Extract the (x, y) coordinate from the center of the cell holding the provided text.  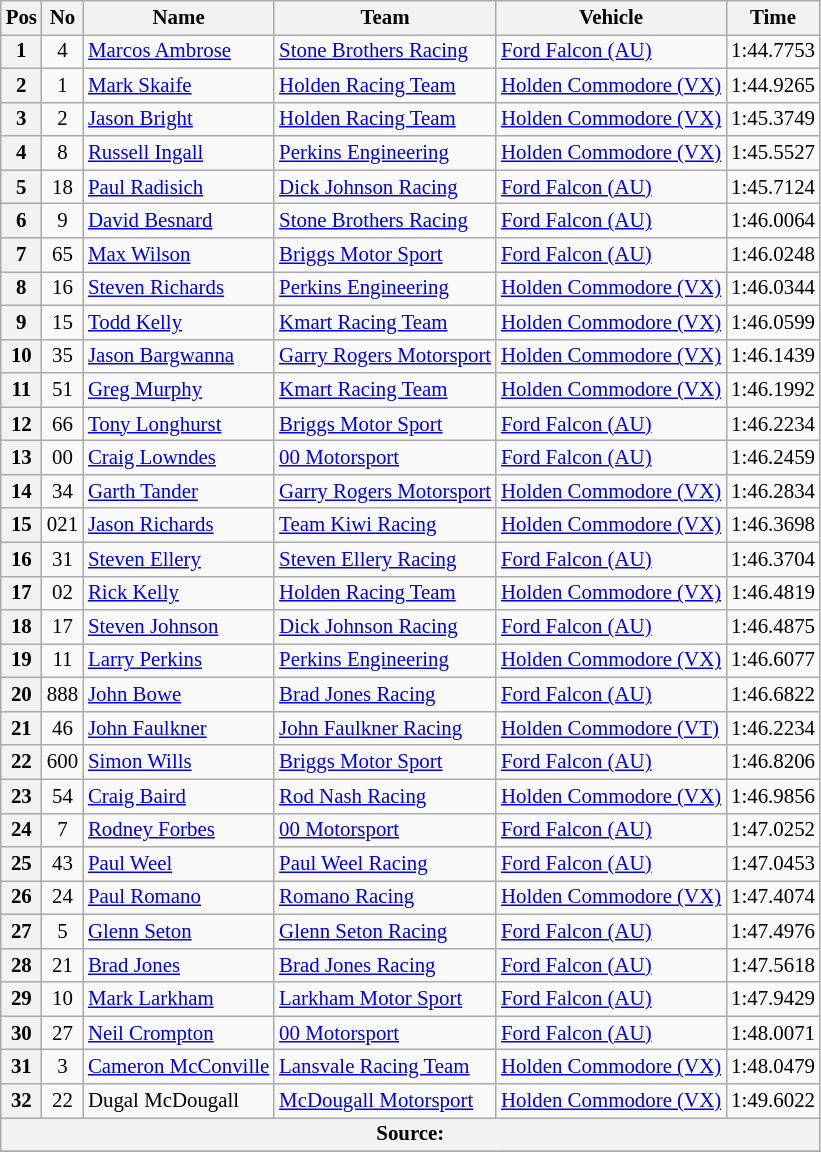
021 (62, 525)
1:46.6822 (773, 695)
Neil Crompton (178, 1033)
McDougall Motorsport (385, 1101)
John Faulkner (178, 728)
Todd Kelly (178, 322)
14 (22, 491)
1:46.0064 (773, 221)
1:45.3749 (773, 119)
Rodney Forbes (178, 830)
43 (62, 864)
1:48.0479 (773, 1067)
Source: (410, 1135)
02 (62, 593)
Jason Richards (178, 525)
25 (22, 864)
Glenn Seton (178, 931)
Holden Commodore (VT) (611, 728)
Rick Kelly (178, 593)
1:46.0599 (773, 322)
1:45.7124 (773, 187)
20 (22, 695)
6 (22, 221)
Steven Ellery (178, 559)
32 (22, 1101)
Glenn Seton Racing (385, 931)
1:48.0071 (773, 1033)
1:46.8206 (773, 762)
51 (62, 390)
Dugal McDougall (178, 1101)
1:47.0252 (773, 830)
John Bowe (178, 695)
Mark Skaife (178, 85)
Marcos Ambrose (178, 51)
Cameron McConville (178, 1067)
1:44.7753 (773, 51)
888 (62, 695)
1:47.0453 (773, 864)
1:46.2459 (773, 458)
1:46.4875 (773, 627)
1:46.3704 (773, 559)
Tony Longhurst (178, 424)
Garth Tander (178, 491)
Paul Weel (178, 864)
23 (22, 796)
Paul Weel Racing (385, 864)
35 (62, 356)
Lansvale Racing Team (385, 1067)
Brad Jones (178, 965)
Name (178, 18)
Max Wilson (178, 255)
13 (22, 458)
Rod Nash Racing (385, 796)
1:47.4074 (773, 898)
1:47.9429 (773, 999)
00 (62, 458)
Steven Richards (178, 288)
Team Kiwi Racing (385, 525)
Team (385, 18)
Greg Murphy (178, 390)
54 (62, 796)
29 (22, 999)
Time (773, 18)
1:46.0248 (773, 255)
Craig Lowndes (178, 458)
No (62, 18)
34 (62, 491)
John Faulkner Racing (385, 728)
1:46.4819 (773, 593)
1:46.2834 (773, 491)
12 (22, 424)
Larkham Motor Sport (385, 999)
Simon Wills (178, 762)
Jason Bright (178, 119)
1:46.1439 (773, 356)
Jason Bargwanna (178, 356)
19 (22, 661)
1:45.5527 (773, 153)
1:47.4976 (773, 931)
Craig Baird (178, 796)
Steven Ellery Racing (385, 559)
1:46.1992 (773, 390)
66 (62, 424)
Steven Johnson (178, 627)
600 (62, 762)
Mark Larkham (178, 999)
Russell Ingall (178, 153)
28 (22, 965)
Paul Romano (178, 898)
26 (22, 898)
30 (22, 1033)
1:46.9856 (773, 796)
Pos (22, 18)
1:47.5618 (773, 965)
1:46.6077 (773, 661)
65 (62, 255)
1:49.6022 (773, 1101)
Romano Racing (385, 898)
1:46.3698 (773, 525)
David Besnard (178, 221)
46 (62, 728)
1:44.9265 (773, 85)
Paul Radisich (178, 187)
1:46.0344 (773, 288)
Larry Perkins (178, 661)
Vehicle (611, 18)
